Determine the [x, y] coordinate at the center of the cell enclosing the given text.  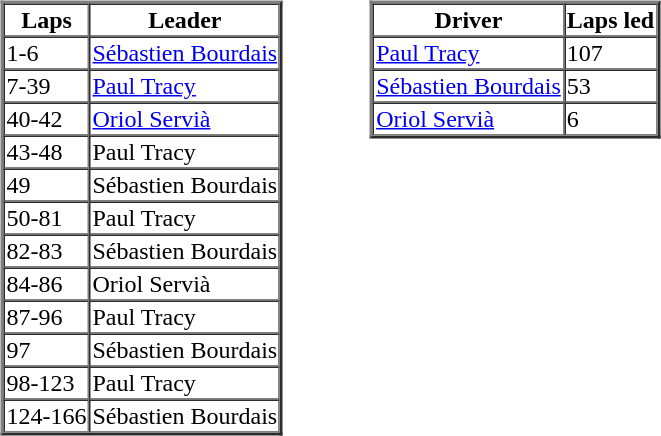
84-86 [47, 284]
107 [610, 52]
49 [47, 184]
50-81 [47, 218]
Leader [184, 20]
Laps [47, 20]
Driver [468, 20]
98-123 [47, 382]
6 [610, 118]
43-48 [47, 152]
40-42 [47, 118]
7-39 [47, 86]
82-83 [47, 250]
1-6 [47, 52]
124-166 [47, 416]
87-96 [47, 316]
Laps led [610, 20]
53 [610, 86]
97 [47, 350]
